Return (x, y) of the center of cell containing provided text 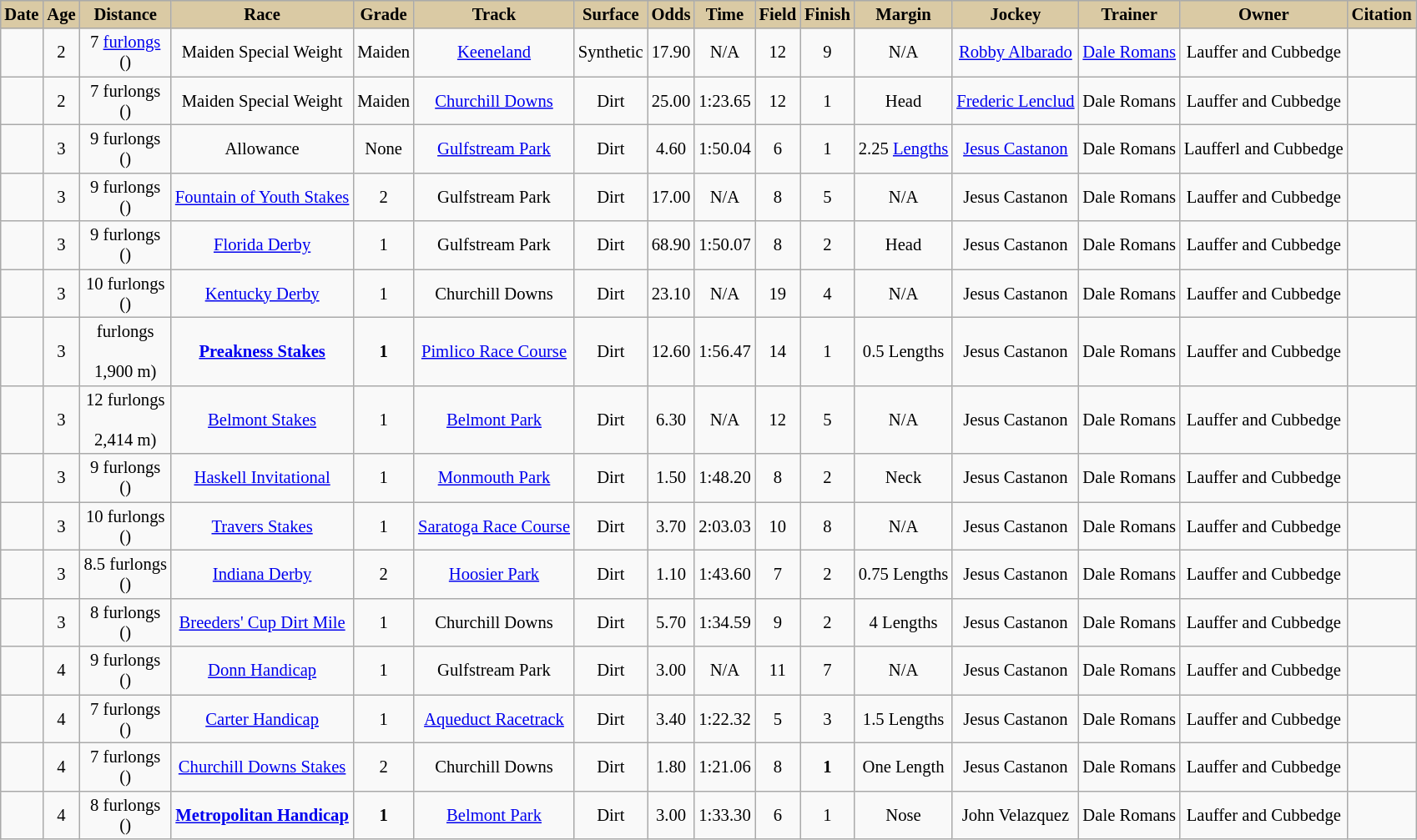
One Length (903, 767)
6.30 (671, 420)
17.90 (671, 53)
2.25 Lengths (903, 149)
4.60 (671, 149)
1:50.07 (724, 245)
Saratoga Race Course (494, 526)
23.10 (671, 294)
1:56.47 (724, 352)
Donn Handicap (262, 671)
Trainer (1128, 14)
3.40 (671, 719)
Citation (1382, 14)
12 furlongs2,414 m) (125, 420)
Finish (828, 14)
Kentucky Derby (262, 294)
Monmouth Park (494, 478)
8.5 furlongs() (125, 575)
John Velazquez (1015, 815)
2:03.03 (724, 526)
Preakness Stakes (262, 352)
11 (778, 671)
Date (22, 14)
Allowance (262, 149)
Hoosier Park (494, 575)
Synthetic (611, 53)
1.50 (671, 478)
Laufferl and Cubbedge (1263, 149)
Nose (903, 815)
Carter Handicap (262, 719)
1:33.30 (724, 815)
Age (61, 14)
Haskell Invitational (262, 478)
1.10 (671, 575)
Field (778, 14)
Race (262, 14)
68.90 (671, 245)
Time (724, 14)
Indiana Derby (262, 575)
19 (778, 294)
Churchill Downs Stakes (262, 767)
furlongs1,900 m) (125, 352)
12.60 (671, 352)
Metropolitan Handicap (262, 815)
1:50.04 (724, 149)
Keeneland (494, 53)
1:43.60 (724, 575)
Grade (384, 14)
1.5 Lengths (903, 719)
1:48.20 (724, 478)
0.75 Lengths (903, 575)
1:34.59 (724, 622)
Pimlico Race Course (494, 352)
Florida Derby (262, 245)
0.5 Lengths (903, 352)
Fountain of Youth Stakes (262, 197)
4 Lengths (903, 622)
Odds (671, 14)
1.80 (671, 767)
Distance (125, 14)
1:23.65 (724, 101)
Margin (903, 14)
Travers Stakes (262, 526)
14 (778, 352)
17.00 (671, 197)
Frederic Lenclud (1015, 101)
Aqueduct Racetrack (494, 719)
Robby Albarado (1015, 53)
Breeders' Cup Dirt Mile (262, 622)
Jockey (1015, 14)
Track (494, 14)
None (384, 149)
10 (778, 526)
3.70 (671, 526)
1:21.06 (724, 767)
5.70 (671, 622)
1:22.32 (724, 719)
Owner (1263, 14)
Surface (611, 14)
Neck (903, 478)
Belmont Stakes (262, 420)
25.00 (671, 101)
